Search for the cell housing the specified text and yield its [X, Y] center coordinate. 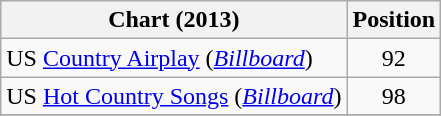
Position [394, 20]
Chart (2013) [174, 20]
US Country Airplay (Billboard) [174, 58]
98 [394, 96]
US Hot Country Songs (Billboard) [174, 96]
92 [394, 58]
